From the cell containing the given text, extract its center point as (X, Y) coordinate. 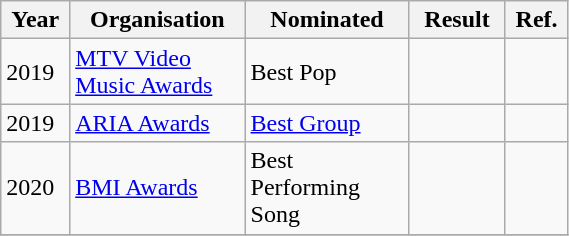
Year (36, 20)
Best Pop (327, 72)
ARIA Awards (158, 123)
Best Group (327, 123)
Organisation (158, 20)
2020 (36, 188)
Best Performing Song (327, 188)
MTV Video Music Awards (158, 72)
BMI Awards (158, 188)
Nominated (327, 20)
Ref. (536, 20)
Result (457, 20)
